Scan for the cell matching the given text and deliver its [X, Y] coordinate at center. 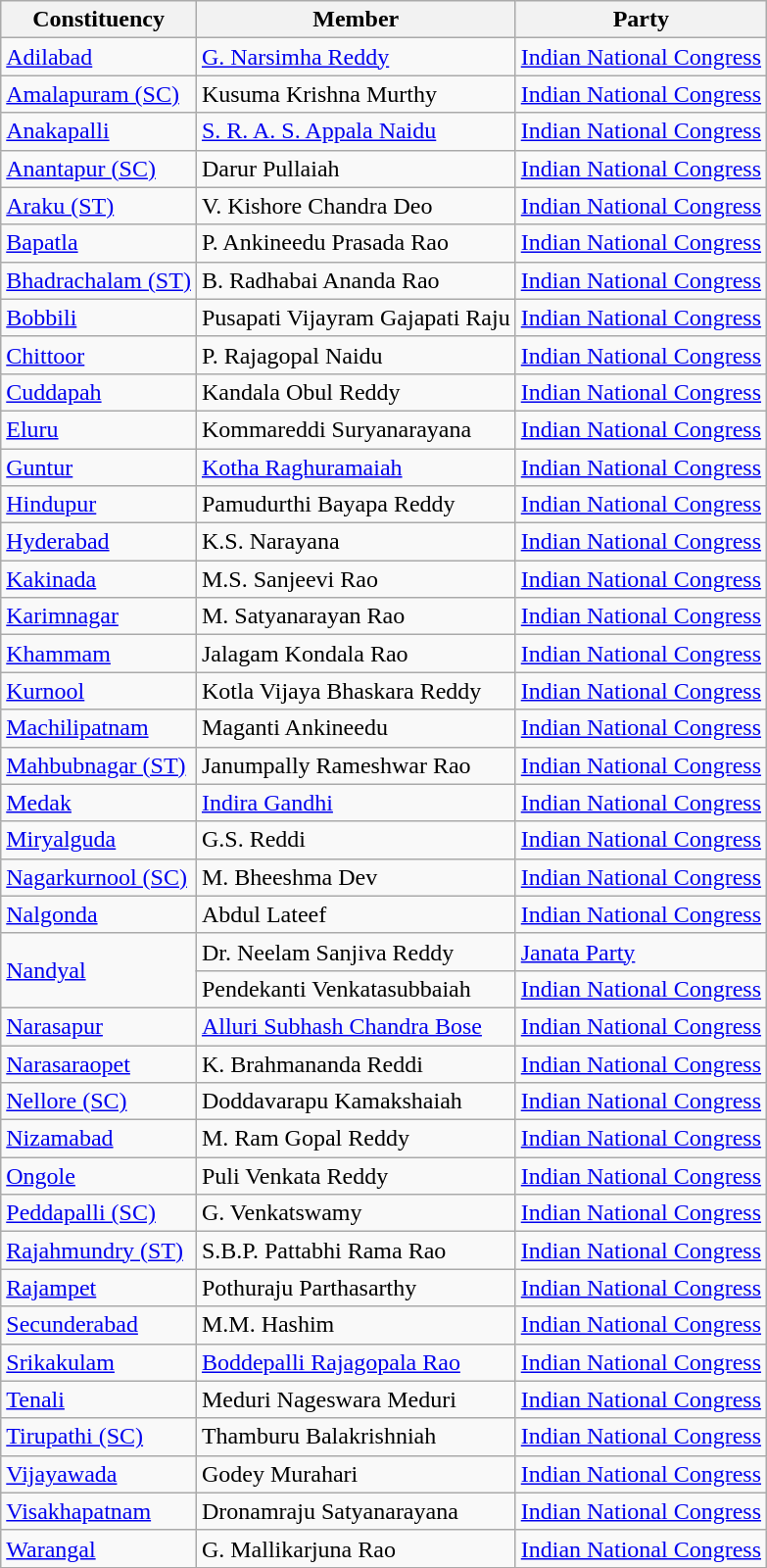
Kotla Vijaya Bhaskara Reddy [356, 691]
Kotha Raghuramaiah [356, 467]
Member [356, 20]
Guntur [99, 467]
Janata Party [641, 952]
Narasaraopet [99, 1063]
Vijayawada [99, 1474]
Nandyal [99, 970]
Ongole [99, 1176]
Secunderabad [99, 1325]
M. Satyanarayan Rao [356, 616]
Araku (ST) [99, 206]
Anakapalli [99, 131]
Rajampet [99, 1288]
Nalgonda [99, 914]
Narasapur [99, 1026]
Karimnagar [99, 616]
M.S. Sanjeevi Rao [356, 579]
Doddavarapu Kamakshaiah [356, 1102]
Eluru [99, 429]
Puli Venkata Reddy [356, 1176]
S. R. A. S. Appala Naidu [356, 131]
Anantapur (SC) [99, 169]
Meduri Nageswara Meduri [356, 1399]
Peddapalli (SC) [99, 1213]
Maganti Ankineedu [356, 728]
Pamudurthi Bayapa Reddy [356, 505]
Warangal [99, 1548]
Janumpally Rameshwar Rao [356, 765]
Indira Gandhi [356, 803]
Cuddapah [99, 392]
G. Narsimha Reddy [356, 57]
Tenali [99, 1399]
M. Bheeshma Dev [356, 877]
Abdul Lateef [356, 914]
P. Rajagopal Naidu [356, 355]
P. Ankineedu Prasada Rao [356, 243]
K. Brahmananda Reddi [356, 1063]
Darur Pullaiah [356, 169]
Nellore (SC) [99, 1102]
V. Kishore Chandra Deo [356, 206]
Pusapati Vijayram Gajapati Raju [356, 318]
G.S. Reddi [356, 840]
S.B.P. Pattabhi Rama Rao [356, 1250]
Nizamabad [99, 1139]
Bobbili [99, 318]
Rajahmundry (ST) [99, 1250]
Machilipatnam [99, 728]
G. Mallikarjuna Rao [356, 1548]
Pendekanti Venkatasubbaiah [356, 989]
Amalapuram (SC) [99, 94]
Tirupathi (SC) [99, 1437]
Kurnool [99, 691]
M.M. Hashim [356, 1325]
Khammam [99, 654]
Thamburu Balakrishniah [356, 1437]
Adilabad [99, 57]
Boddepalli Rajagopala Rao [356, 1362]
Hyderabad [99, 542]
Srikakulam [99, 1362]
Visakhapatnam [99, 1511]
Alluri Subhash Chandra Bose [356, 1026]
Dronamraju Satyanarayana [356, 1511]
G. Venkatswamy [356, 1213]
Bapatla [99, 243]
Kandala Obul Reddy [356, 392]
Mahbubnagar (ST) [99, 765]
Kakinada [99, 579]
B. Radhabai Ananda Rao [356, 280]
Godey Murahari [356, 1474]
Nagarkurnool (SC) [99, 877]
Party [641, 20]
K.S. Narayana [356, 542]
Medak [99, 803]
Chittoor [99, 355]
Miryalguda [99, 840]
Pothuraju Parthasarthy [356, 1288]
Dr. Neelam Sanjiva Reddy [356, 952]
M. Ram Gopal Reddy [356, 1139]
Kusuma Krishna Murthy [356, 94]
Jalagam Kondala Rao [356, 654]
Hindupur [99, 505]
Constituency [99, 20]
Bhadrachalam (ST) [99, 280]
Kommareddi Suryanarayana [356, 429]
